Identify which cell holds the provided text, then report its [X, Y] central coordinate. 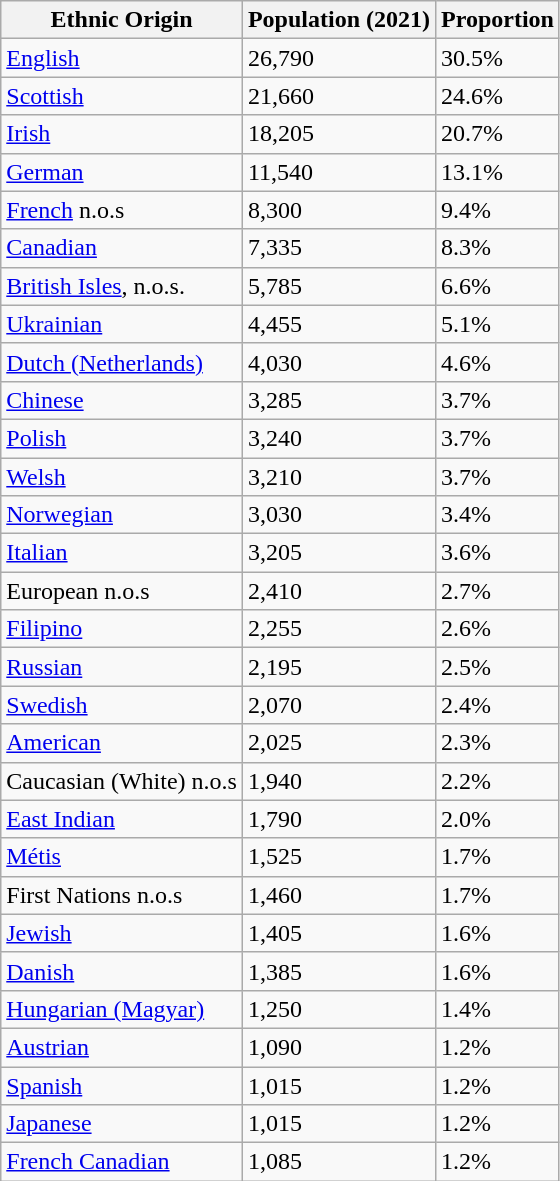
30.5% [497, 58]
French n.o.s [122, 210]
13.1% [497, 172]
21,660 [338, 96]
Jewish [122, 933]
2.5% [497, 667]
First Nations n.o.s [122, 895]
Spanish [122, 1085]
1,405 [338, 933]
2,255 [338, 629]
3,285 [338, 400]
Caucasian (White) n.o.s [122, 781]
9.4% [497, 210]
2.0% [497, 819]
European n.o.s [122, 591]
American [122, 743]
2,070 [338, 705]
2.3% [497, 743]
2,195 [338, 667]
20.7% [497, 134]
1,940 [338, 781]
Austrian [122, 1047]
24.6% [497, 96]
Japanese [122, 1124]
5,785 [338, 286]
5.1% [497, 324]
Chinese [122, 400]
Danish [122, 971]
1,790 [338, 819]
4.6% [497, 362]
3,030 [338, 515]
4,030 [338, 362]
Irish [122, 134]
2.2% [497, 781]
Italian [122, 553]
1,085 [338, 1162]
3,240 [338, 438]
Canadian [122, 248]
26,790 [338, 58]
7,335 [338, 248]
3.6% [497, 553]
2,410 [338, 591]
11,540 [338, 172]
8,300 [338, 210]
Hungarian (Magyar) [122, 1009]
Filipino [122, 629]
1,250 [338, 1009]
Scottish [122, 96]
1,090 [338, 1047]
English [122, 58]
3,210 [338, 477]
Swedish [122, 705]
1,460 [338, 895]
British Isles, n.o.s. [122, 286]
Ethnic Origin [122, 20]
8.3% [497, 248]
Ukrainian [122, 324]
3.4% [497, 515]
1,385 [338, 971]
Norwegian [122, 515]
French Canadian [122, 1162]
East Indian [122, 819]
Polish [122, 438]
4,455 [338, 324]
Proportion [497, 20]
2.6% [497, 629]
1,525 [338, 857]
18,205 [338, 134]
Population (2021) [338, 20]
2.7% [497, 591]
6.6% [497, 286]
3,205 [338, 553]
2.4% [497, 705]
2,025 [338, 743]
Russian [122, 667]
1.4% [497, 1009]
Métis [122, 857]
German [122, 172]
Dutch (Netherlands) [122, 362]
Welsh [122, 477]
